Output the [X, Y] coordinate of the center of the cell containing the given text.  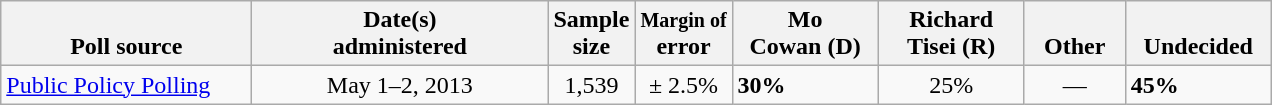
RichardTisei (R) [951, 34]
± 2.5% [684, 85]
Date(s)administered [400, 34]
25% [951, 85]
May 1–2, 2013 [400, 85]
MoCowan (D) [805, 34]
Public Policy Polling [126, 85]
45% [1198, 85]
— [1074, 85]
Poll source [126, 34]
Other [1074, 34]
Margin oferror [684, 34]
1,539 [592, 85]
Undecided [1198, 34]
Samplesize [592, 34]
30% [805, 85]
